Detect which cell encompasses the target text, then output its (X, Y) center coordinate. 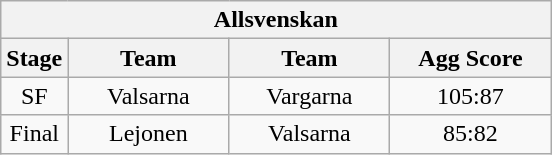
Agg Score (470, 58)
Final (34, 134)
Allsvenskan (276, 20)
85:82 (470, 134)
SF (34, 96)
Lejonen (148, 134)
105:87 (470, 96)
Stage (34, 58)
Vargarna (310, 96)
